Detect which cell encompasses the target text, then output its [x, y] center coordinate. 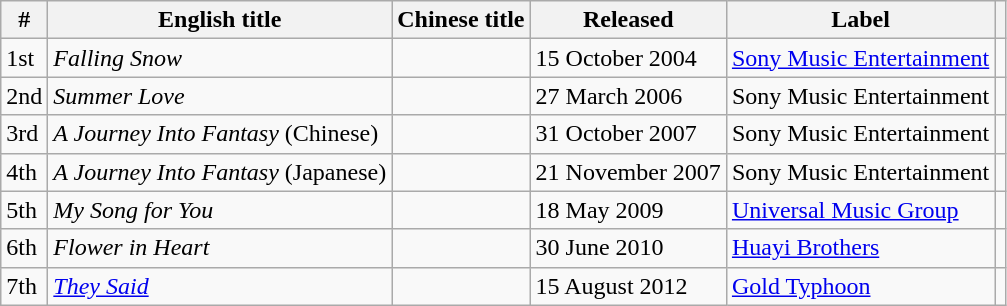
Gold Typhoon [860, 286]
A Journey Into Fantasy (Japanese) [220, 172]
3rd [24, 134]
4th [24, 172]
Label [860, 20]
7th [24, 286]
15 October 2004 [628, 58]
A Journey Into Fantasy (Chinese) [220, 134]
2nd [24, 96]
5th [24, 210]
31 October 2007 [628, 134]
English title [220, 20]
Universal Music Group [860, 210]
They Said [220, 286]
# [24, 20]
21 November 2007 [628, 172]
Chinese title [461, 20]
Released [628, 20]
6th [24, 248]
Summer Love [220, 96]
Huayi Brothers [860, 248]
My Song for You [220, 210]
Falling Snow [220, 58]
15 August 2012 [628, 286]
Flower in Heart [220, 248]
18 May 2009 [628, 210]
27 March 2006 [628, 96]
30 June 2010 [628, 248]
1st [24, 58]
